Scan for the cell matching the given text and deliver its (x, y) coordinate at center. 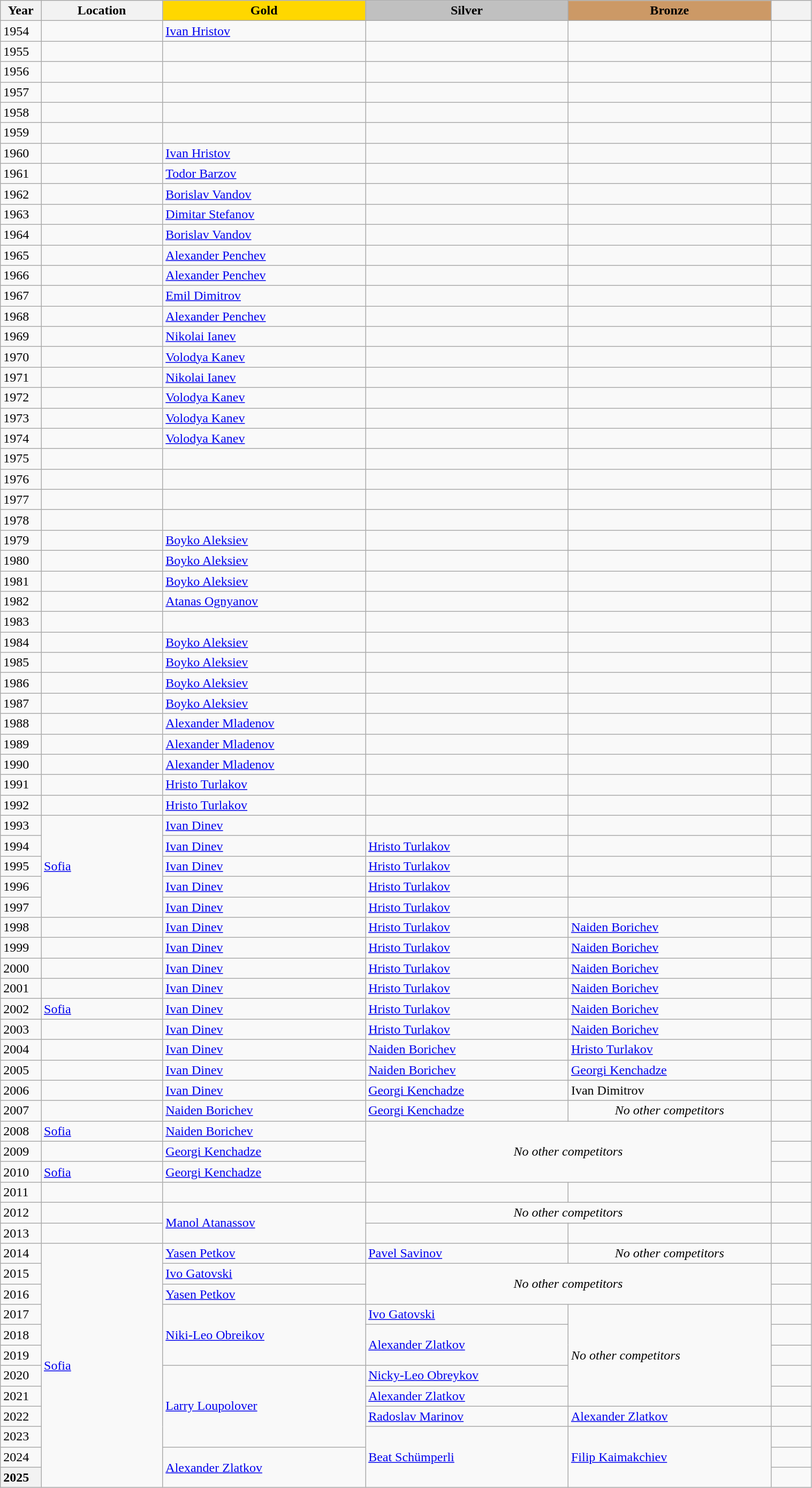
2013 (21, 1233)
2020 (21, 1376)
Bronze (669, 11)
Beat Schümperli (467, 1457)
2015 (21, 1274)
Todor Barzov (264, 173)
1987 (21, 703)
1964 (21, 234)
Year (21, 11)
1970 (21, 357)
1966 (21, 276)
1981 (21, 581)
1996 (21, 886)
Dimitar Stefanov (264, 214)
Location (102, 11)
1961 (21, 173)
1985 (21, 663)
1969 (21, 337)
2014 (21, 1254)
1986 (21, 683)
2005 (21, 1070)
1997 (21, 907)
2018 (21, 1335)
1959 (21, 133)
2024 (21, 1457)
Emil Dimitrov (264, 296)
1999 (21, 948)
2000 (21, 968)
1956 (21, 72)
1963 (21, 214)
1994 (21, 846)
2016 (21, 1294)
2021 (21, 1396)
Niki-Leo Obreikov (264, 1335)
1962 (21, 194)
1972 (21, 398)
1955 (21, 51)
2010 (21, 1172)
1971 (21, 377)
Nicky-Leo Obreykov (467, 1376)
2002 (21, 1009)
1995 (21, 866)
1974 (21, 438)
2019 (21, 1355)
1968 (21, 316)
2025 (21, 1477)
Pavel Savinov (467, 1254)
1973 (21, 418)
Ivan Dimitrov (669, 1090)
2022 (21, 1416)
1983 (21, 622)
1992 (21, 805)
1967 (21, 296)
1958 (21, 112)
1982 (21, 602)
Radoslav Marinov (467, 1416)
2006 (21, 1090)
1989 (21, 744)
2023 (21, 1437)
1978 (21, 520)
1998 (21, 928)
2012 (21, 1212)
1979 (21, 540)
1960 (21, 153)
1954 (21, 31)
1975 (21, 459)
1980 (21, 560)
2004 (21, 1050)
1988 (21, 724)
2008 (21, 1131)
1991 (21, 785)
Larry Loupolover (264, 1406)
2009 (21, 1151)
2003 (21, 1029)
1977 (21, 499)
Gold (264, 11)
1965 (21, 255)
1984 (21, 642)
1957 (21, 92)
Manol Atanassov (264, 1223)
1993 (21, 825)
1976 (21, 479)
Filip Kaimakchiev (669, 1457)
1990 (21, 764)
2011 (21, 1192)
2017 (21, 1315)
Silver (467, 11)
Atanas Ognyanov (264, 602)
2007 (21, 1111)
2001 (21, 989)
